Determine the (X, Y) coordinate at the center of the cell enclosing the given text.  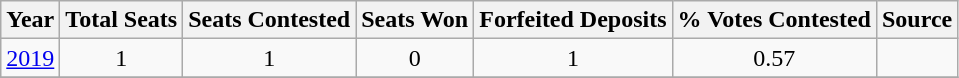
Seats Contested (270, 20)
Total Seats (122, 20)
Forfeited Deposits (573, 20)
Source (916, 20)
% Votes Contested (774, 20)
Year (30, 20)
0 (415, 58)
0.57 (774, 58)
Seats Won (415, 20)
2019 (30, 58)
